Find where the given text appears and provide that cell's center as [X, Y] coordinate. 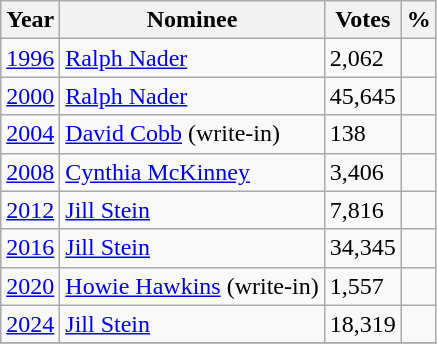
45,645 [362, 96]
David Cobb (write-in) [192, 134]
2008 [30, 172]
18,319 [362, 324]
1996 [30, 58]
2016 [30, 248]
Howie Hawkins (write-in) [192, 286]
2012 [30, 210]
2020 [30, 286]
2,062 [362, 58]
3,406 [362, 172]
Nominee [192, 20]
34,345 [362, 248]
Votes [362, 20]
2004 [30, 134]
2024 [30, 324]
% [418, 20]
138 [362, 134]
Cynthia McKinney [192, 172]
7,816 [362, 210]
Year [30, 20]
2000 [30, 96]
1,557 [362, 286]
